Pinpoint the cell where the given text exists, returning its [x, y] midpoint coordinate. 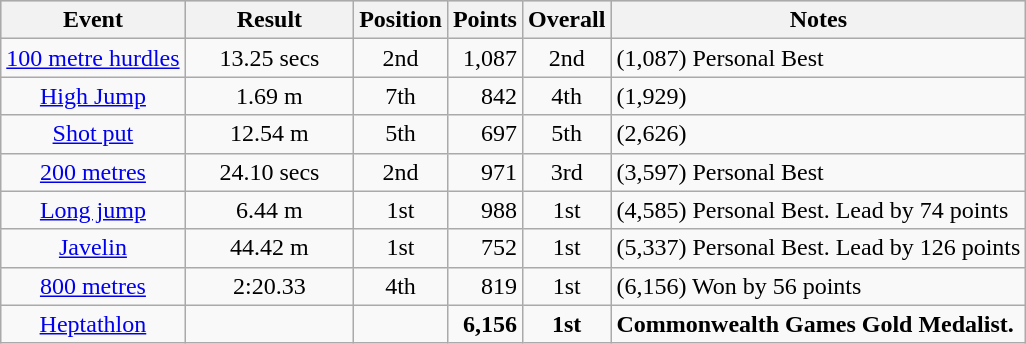
1.69 m [270, 96]
Result [270, 20]
Notes [818, 20]
6,156 [484, 324]
819 [484, 286]
Position [401, 20]
High Jump [93, 96]
697 [484, 134]
12.54 m [270, 134]
44.42 m [270, 248]
Points [484, 20]
Commonwealth Games Gold Medalist. [818, 324]
(6,156) Won by 56 points [818, 286]
7th [401, 96]
2:20.33 [270, 286]
100 metre hurdles [93, 58]
24.10 secs [270, 172]
(2,626) [818, 134]
Overall [566, 20]
(5,337) Personal Best. Lead by 126 points [818, 248]
200 metres [93, 172]
Long jump [93, 210]
3rd [566, 172]
752 [484, 248]
Shot put [93, 134]
Javelin [93, 248]
1,087 [484, 58]
988 [484, 210]
13.25 secs [270, 58]
800 metres [93, 286]
971 [484, 172]
(1,929) [818, 96]
(4,585) Personal Best. Lead by 74 points [818, 210]
Heptathlon [93, 324]
(3,597) Personal Best [818, 172]
Event [93, 20]
(1,087) Personal Best [818, 58]
6.44 m [270, 210]
842 [484, 96]
